Return the (X, Y) coordinate for the center point of the cell that contains the specified text.  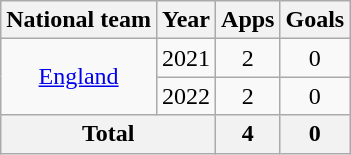
England (79, 77)
Year (186, 20)
Apps (248, 20)
4 (248, 134)
2022 (186, 96)
Goals (315, 20)
National team (79, 20)
2021 (186, 58)
Total (108, 134)
